Return the (X, Y) coordinate for the center point of the cell that contains the specified text.  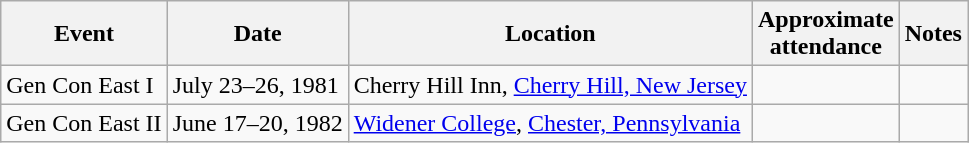
Approximateattendance (826, 34)
Cherry Hill Inn, Cherry Hill, New Jersey (550, 85)
Gen Con East II (84, 123)
Notes (933, 34)
July 23–26, 1981 (258, 85)
Date (258, 34)
Gen Con East I (84, 85)
Widener College, Chester, Pennsylvania (550, 123)
Event (84, 34)
Location (550, 34)
June 17–20, 1982 (258, 123)
